Return the [x, y] coordinate for the center point of the cell that contains the specified text.  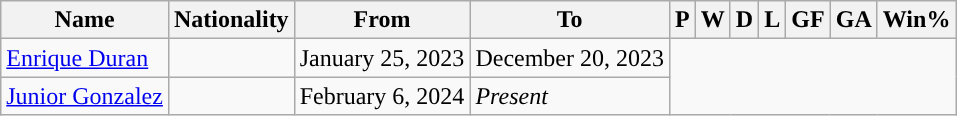
GA [854, 20]
Enrique Duran [85, 58]
Nationality [231, 20]
D [744, 20]
Junior Gonzalez [85, 96]
To [570, 20]
W [712, 20]
December 20, 2023 [570, 58]
GF [808, 20]
Name [85, 20]
Present [570, 96]
L [772, 20]
February 6, 2024 [382, 96]
Win% [916, 20]
P [683, 20]
January 25, 2023 [382, 58]
From [382, 20]
